For the text-containing cell, return its midpoint in [x, y] coordinate format. 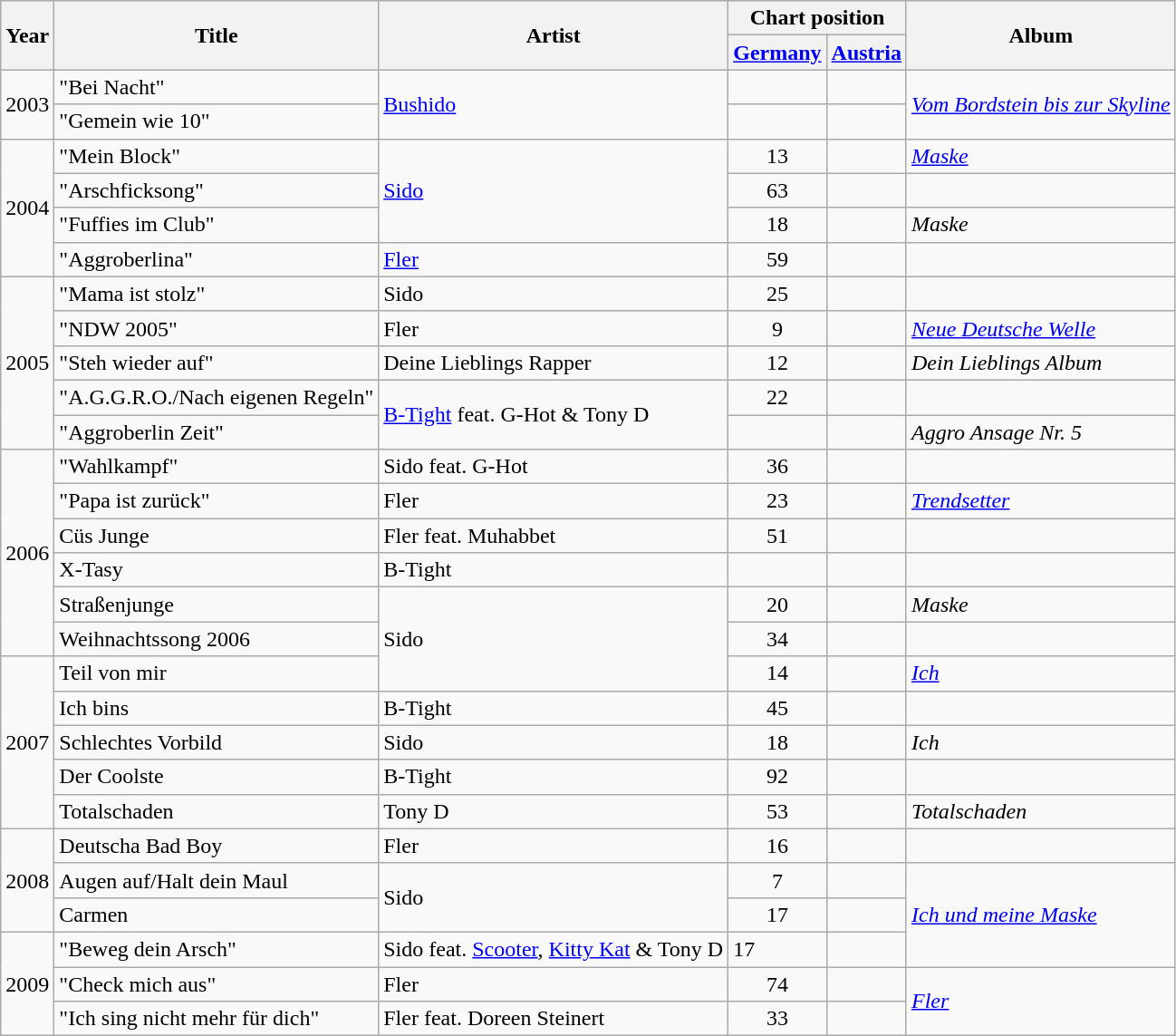
"Aggroberlin Zeit" [217, 432]
92 [777, 777]
Weihnachtssong 2006 [217, 639]
"NDW 2005" [217, 328]
Ich bins [217, 708]
Teil von mir [217, 673]
Chart position [817, 18]
Vom Bordstein bis zur Skyline [1040, 104]
Fler feat. Doreen Steinert [554, 1019]
25 [777, 294]
Fler feat. Muhabbet [554, 536]
14 [777, 673]
Neue Deutsche Welle [1040, 328]
2007 [27, 742]
7 [777, 880]
"Gemein wie 10" [217, 121]
"Bei Nacht" [217, 87]
2008 [27, 880]
9 [777, 328]
Artist [554, 35]
B-Tight feat. G-Hot & Tony D [554, 414]
22 [777, 397]
Year [27, 35]
Album [1040, 35]
"Beweg dein Arsch" [217, 949]
34 [777, 639]
36 [777, 467]
"Mama ist stolz" [217, 294]
2005 [27, 363]
12 [777, 363]
Cüs Junge [217, 536]
Title [217, 35]
Carmen [217, 915]
Sido feat. Scooter, Kitty Kat & Tony D [554, 949]
51 [777, 536]
2009 [27, 983]
"Arschficksong" [217, 190]
Trendsetter [1040, 501]
"A.G.G.R.O./Nach eigenen Regeln" [217, 397]
23 [777, 501]
"Fuffies im Club" [217, 225]
13 [777, 156]
"Steh wieder auf" [217, 363]
Bushido [554, 104]
"Papa ist zurück" [217, 501]
Sido feat. G-Hot [554, 467]
Schlechtes Vorbild [217, 742]
2004 [27, 208]
Deine Lieblings Rapper [554, 363]
45 [777, 708]
Germany [777, 53]
"Check mich aus" [217, 983]
"Aggroberlina" [217, 259]
"Ich sing nicht mehr für dich" [217, 1019]
33 [777, 1019]
Straßenjunge [217, 605]
53 [777, 811]
20 [777, 605]
59 [777, 259]
X-Tasy [217, 570]
"Wahlkampf" [217, 467]
16 [777, 846]
Deutscha Bad Boy [217, 846]
Tony D [554, 811]
Dein Lieblings Album [1040, 363]
63 [777, 190]
2006 [27, 553]
Der Coolste [217, 777]
"Mein Block" [217, 156]
2003 [27, 104]
Aggro Ansage Nr. 5 [1040, 432]
Augen auf/Halt dein Maul [217, 880]
Ich und meine Maske [1040, 915]
74 [777, 983]
Austria [866, 53]
